Capture the cell that displays the provided text and extract its (x, y) central coordinate. 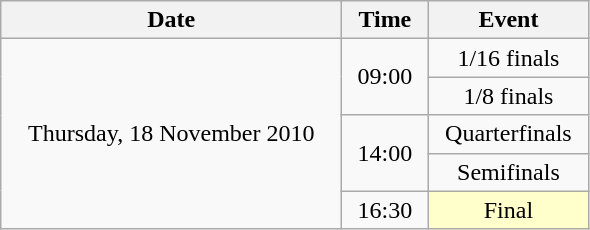
Thursday, 18 November 2010 (172, 134)
Event (508, 20)
Date (172, 20)
14:00 (385, 153)
16:30 (385, 210)
1/16 finals (508, 58)
Quarterfinals (508, 134)
09:00 (385, 77)
Final (508, 210)
Semifinals (508, 172)
1/8 finals (508, 96)
Time (385, 20)
